Locate the cell with the specified text and output its (x, y) center coordinate. 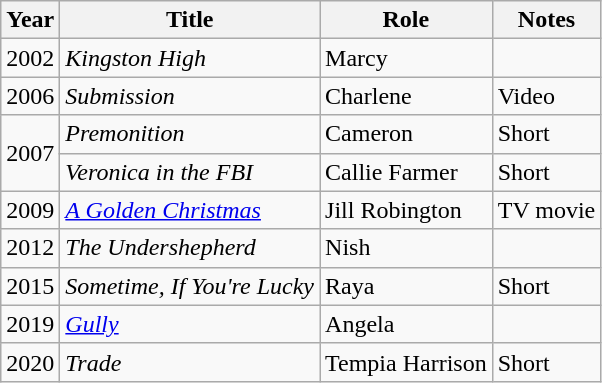
Jill Robington (406, 210)
Title (190, 20)
TV movie (546, 210)
Role (406, 20)
Marcy (406, 58)
Charlene (406, 96)
Kingston High (190, 58)
Callie Farmer (406, 172)
2019 (30, 324)
Video (546, 96)
2009 (30, 210)
Trade (190, 362)
Sometime, If You're Lucky (190, 286)
Nish (406, 248)
Cameron (406, 134)
2020 (30, 362)
Gully (190, 324)
The Undershepherd (190, 248)
A Golden Christmas (190, 210)
2002 (30, 58)
2012 (30, 248)
Raya (406, 286)
Tempia Harrison (406, 362)
2006 (30, 96)
Premonition (190, 134)
Veronica in the FBI (190, 172)
Angela (406, 324)
Year (30, 20)
Notes (546, 20)
Submission (190, 96)
2007 (30, 153)
2015 (30, 286)
